Extract the [x, y] coordinate from the center of the cell holding the provided text.  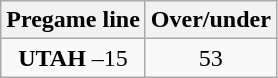
53 [210, 58]
Pregame line [74, 20]
UTAH –15 [74, 58]
Over/under [210, 20]
